Output the (x, y) coordinate of the center of the cell containing the given text.  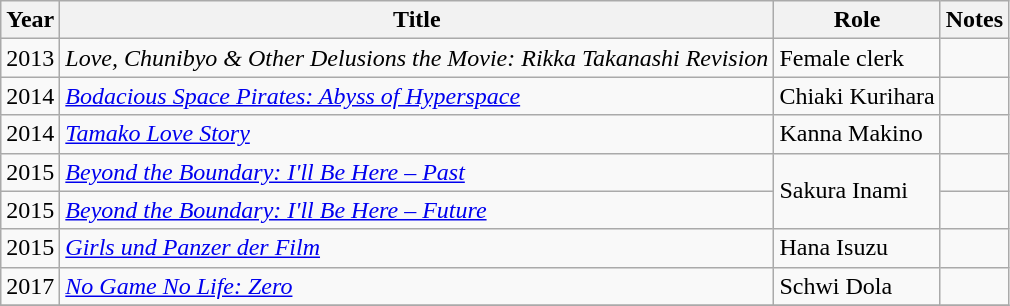
Notes (974, 20)
2013 (30, 58)
Female clerk (857, 58)
Sakura Inami (857, 191)
Year (30, 20)
Girls und Panzer der Film (417, 248)
Bodacious Space Pirates: Abyss of Hyperspace (417, 96)
Beyond the Boundary: I'll Be Here – Future (417, 210)
Role (857, 20)
Chiaki Kurihara (857, 96)
Love, Chunibyo & Other Delusions the Movie: Rikka Takanashi Revision (417, 58)
2017 (30, 286)
Beyond the Boundary: I'll Be Here – Past (417, 172)
Tamako Love Story (417, 134)
Hana Isuzu (857, 248)
Schwi Dola (857, 286)
No Game No Life: Zero (417, 286)
Title (417, 20)
Kanna Makino (857, 134)
